Find where the given text appears and provide that cell's center as (x, y) coordinate. 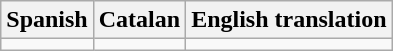
Catalan (139, 20)
Spanish (47, 20)
English translation (289, 20)
